Provide the (x, y) coordinate of the cell's center where the given text is located.  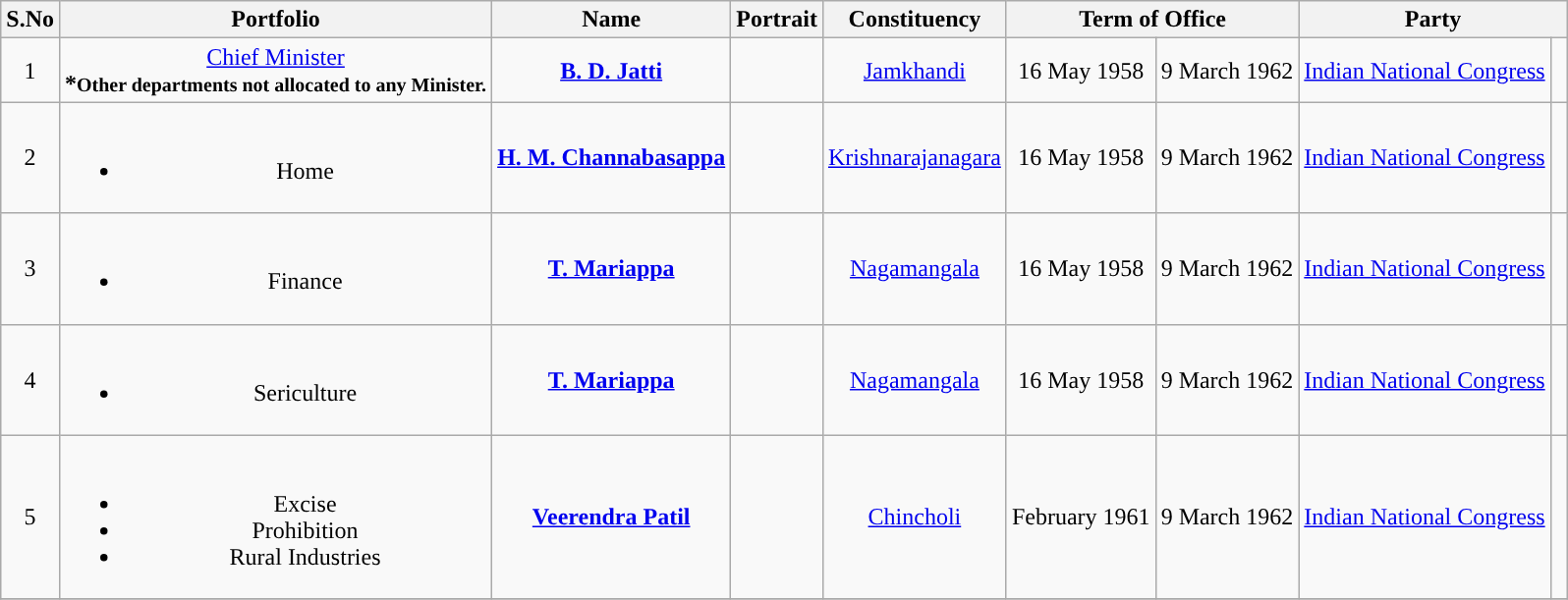
Term of Office (1151, 20)
H. M. Channabasappa (611, 157)
Finance (275, 269)
Chief Minister*Other departments not allocated to any Minister. (275, 71)
Constituency (914, 20)
3 (30, 269)
Home (275, 157)
Chincholi (914, 517)
Name (611, 20)
Jamkhandi (914, 71)
2 (30, 157)
S.No (30, 20)
Veerendra Patil (611, 517)
5 (30, 517)
Sericulture (275, 379)
4 (30, 379)
B. D. Jatti (611, 71)
Portrait (777, 20)
Portfolio (275, 20)
Party (1432, 20)
ExciseProhibitionRural Industries (275, 517)
Krishnarajanagara (914, 157)
February 1961 (1081, 517)
1 (30, 71)
